Extract the (X, Y) coordinate from the center of the cell holding the provided text.  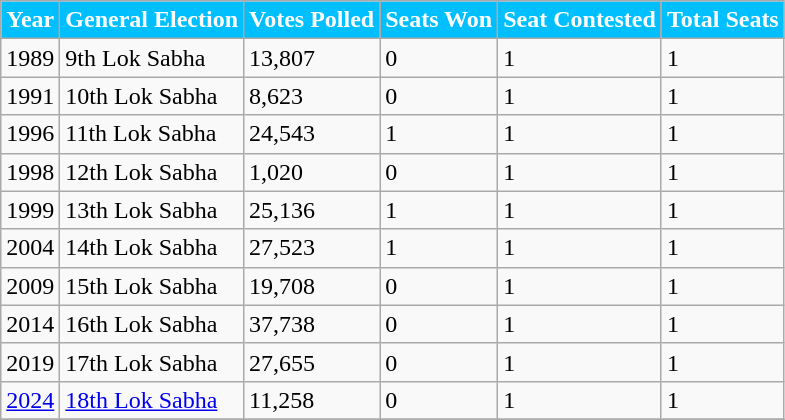
Seat Contested (580, 20)
Year (30, 20)
2019 (30, 362)
1996 (30, 134)
27,523 (312, 248)
1991 (30, 96)
15th Lok Sabha (152, 286)
General Election (152, 20)
13,807 (312, 58)
12th Lok Sabha (152, 172)
25,136 (312, 210)
16th Lok Sabha (152, 324)
14th Lok Sabha (152, 248)
8,623 (312, 96)
2014 (30, 324)
9th Lok Sabha (152, 58)
19,708 (312, 286)
24,543 (312, 134)
1999 (30, 210)
13th Lok Sabha (152, 210)
Total Seats (722, 20)
2004 (30, 248)
1989 (30, 58)
2009 (30, 286)
1,020 (312, 172)
18th Lok Sabha (152, 400)
37,738 (312, 324)
Seats Won (439, 20)
17th Lok Sabha (152, 362)
2024 (30, 400)
1998 (30, 172)
27,655 (312, 362)
11th Lok Sabha (152, 134)
10th Lok Sabha (152, 96)
Votes Polled (312, 20)
11,258 (312, 400)
